Output the [X, Y] coordinate of the center of the cell containing the given text.  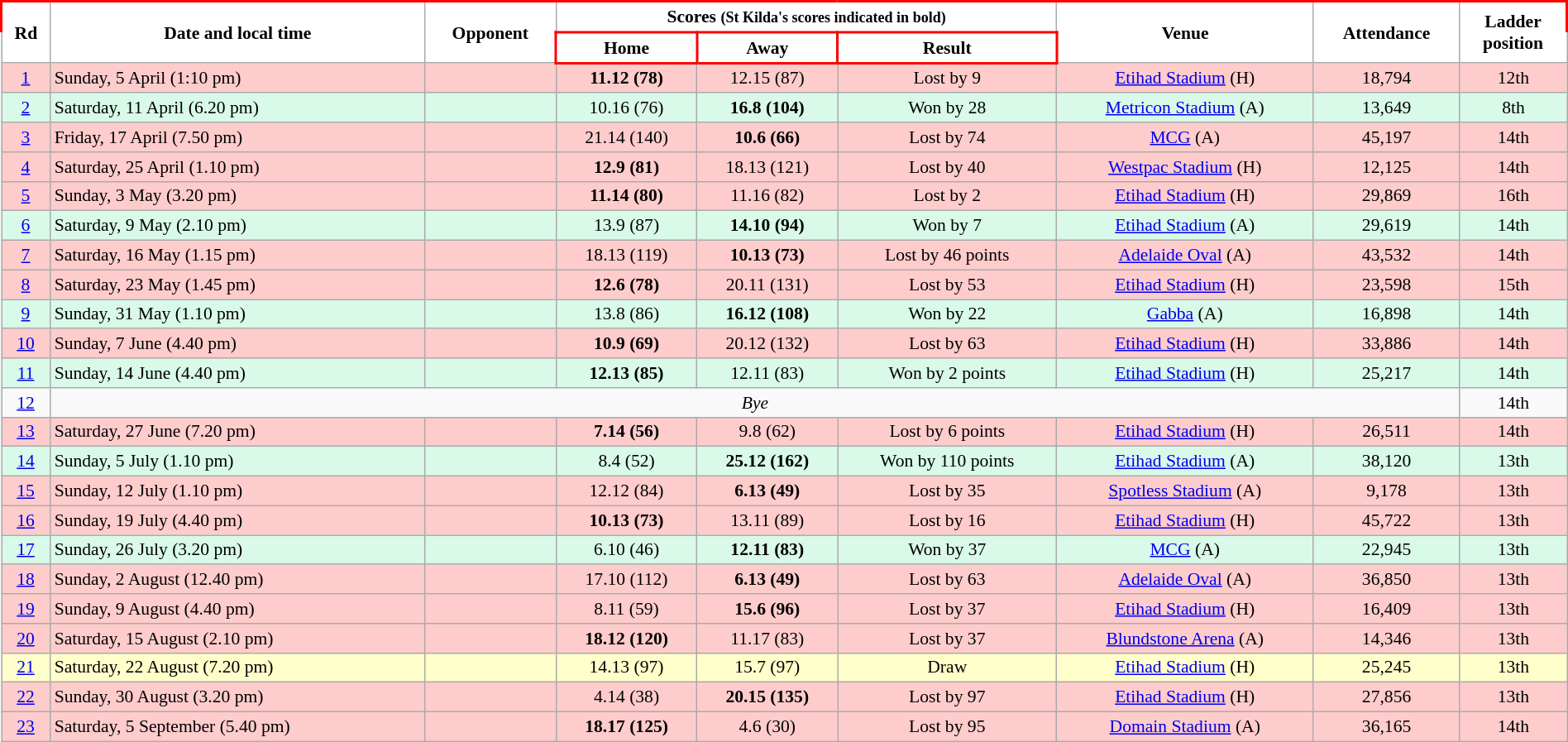
23,598 [1387, 285]
8.4 (52) [626, 462]
21.14 (140) [626, 137]
16.8 (104) [767, 108]
9 [26, 314]
14.13 (97) [626, 668]
Sunday, 9 August (4.40 pm) [238, 609]
Metricon Stadium (A) [1185, 108]
Domain Stadium (A) [1185, 727]
17 [26, 550]
Sunday, 7 June (4.40 pm) [238, 344]
Attendance [1387, 32]
43,532 [1387, 256]
9,178 [1387, 491]
Sunday, 30 August (3.20 pm) [238, 697]
18.13 (119) [626, 256]
12.15 (87) [767, 78]
18,794 [1387, 78]
11.12 (78) [626, 78]
16,409 [1387, 609]
Lost by 9 [948, 78]
11.17 (83) [767, 639]
Scores (St Kilda's scores indicated in bold) [806, 17]
33,886 [1387, 344]
Saturday, 5 September (5.40 pm) [238, 727]
Lost by 35 [948, 491]
18 [26, 580]
13,649 [1387, 108]
Saturday, 27 June (7.20 pm) [238, 432]
9.8 (62) [767, 432]
Sunday, 3 May (3.20 pm) [238, 196]
Sunday, 12 July (1.10 pm) [238, 491]
23 [26, 727]
Saturday, 9 May (2.10 pm) [238, 226]
20.12 (132) [767, 344]
Bye [756, 403]
Sunday, 19 July (4.40 pm) [238, 520]
20.11 (131) [767, 285]
22 [26, 697]
Venue [1185, 32]
Won by 2 points [948, 373]
25,245 [1387, 668]
14 [26, 462]
25.12 (162) [767, 462]
Away [767, 48]
15th [1513, 285]
10.16 (76) [626, 108]
16,898 [1387, 314]
2 [26, 108]
14.10 (94) [767, 226]
11 [26, 373]
Sunday, 26 July (3.20 pm) [238, 550]
5 [26, 196]
12.13 (85) [626, 373]
4 [26, 167]
10.6 (66) [767, 137]
29,869 [1387, 196]
6 [26, 226]
Won by 22 [948, 314]
38,120 [1387, 462]
Home [626, 48]
20.15 (135) [767, 697]
13 [26, 432]
4.6 (30) [767, 727]
10.9 (69) [626, 344]
Lost by 95 [948, 727]
Lost by 6 points [948, 432]
Saturday, 15 August (2.10 pm) [238, 639]
19 [26, 609]
Saturday, 11 April (6.20 pm) [238, 108]
Lost by 46 points [948, 256]
22,945 [1387, 550]
20 [26, 639]
Sunday, 5 July (1.10 pm) [238, 462]
12th [1513, 78]
Sunday, 5 April (1:10 pm) [238, 78]
Lost by 53 [948, 285]
18.13 (121) [767, 167]
11.14 (80) [626, 196]
13.9 (87) [626, 226]
12 [26, 403]
45,197 [1387, 137]
Friday, 17 April (7.50 pm) [238, 137]
8th [1513, 108]
12.9 (81) [626, 167]
29,619 [1387, 226]
21 [26, 668]
45,722 [1387, 520]
18.12 (120) [626, 639]
Saturday, 16 May (1.15 pm) [238, 256]
1 [26, 78]
12.12 (84) [626, 491]
36,850 [1387, 580]
36,165 [1387, 727]
Spotless Stadium (A) [1185, 491]
25,217 [1387, 373]
15.6 (96) [767, 609]
7 [26, 256]
Won by 37 [948, 550]
16 [26, 520]
Sunday, 14 June (4.40 pm) [238, 373]
Won by 110 points [948, 462]
7.14 (56) [626, 432]
8 [26, 285]
16th [1513, 196]
Lost by 2 [948, 196]
13.8 (86) [626, 314]
Result [948, 48]
Ladderposition [1513, 32]
Lost by 16 [948, 520]
8.11 (59) [626, 609]
4.14 (38) [626, 697]
Date and local time [238, 32]
16.12 (108) [767, 314]
13.11 (89) [767, 520]
17.10 (112) [626, 580]
15 [26, 491]
Saturday, 25 April (1.10 pm) [238, 167]
18.17 (125) [626, 727]
26,511 [1387, 432]
11.16 (82) [767, 196]
Sunday, 31 May (1.10 pm) [238, 314]
Rd [26, 32]
Won by 7 [948, 226]
Draw [948, 668]
10 [26, 344]
Opponent [491, 32]
Saturday, 23 May (1.45 pm) [238, 285]
6.10 (46) [626, 550]
14,346 [1387, 639]
15.7 (97) [767, 668]
Lost by 97 [948, 697]
Lost by 74 [948, 137]
12,125 [1387, 167]
Lost by 40 [948, 167]
Gabba (A) [1185, 314]
Blundstone Arena (A) [1185, 639]
27,856 [1387, 697]
Westpac Stadium (H) [1185, 167]
Sunday, 2 August (12.40 pm) [238, 580]
12.6 (78) [626, 285]
Saturday, 22 August (7.20 pm) [238, 668]
3 [26, 137]
Won by 28 [948, 108]
